From the cell containing the given text, extract its center point as [X, Y] coordinate. 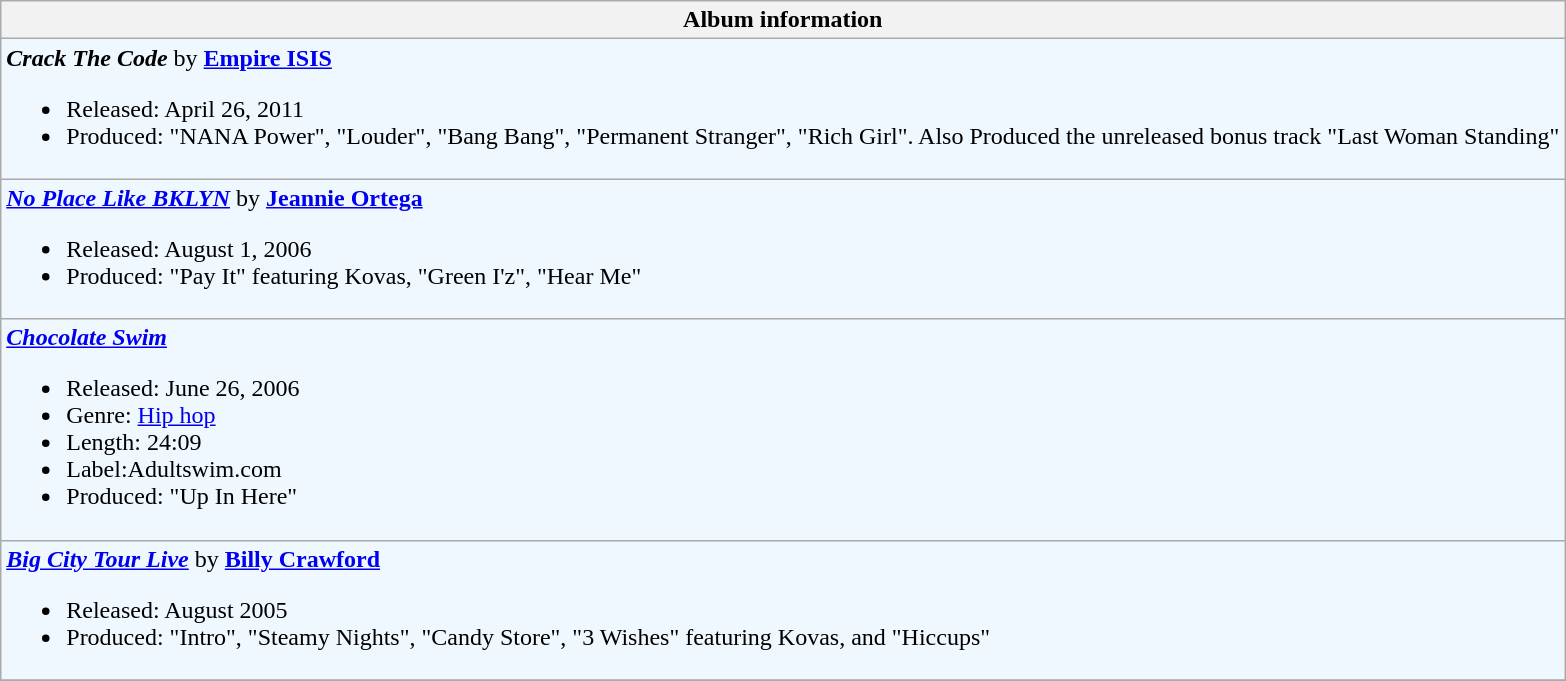
Album information [783, 20]
No Place Like BKLYN by Jeannie OrtegaReleased: August 1, 2006Produced: "Pay It" featuring Kovas, "Green I'z", "Hear Me" [783, 249]
Big City Tour Live by Billy CrawfordReleased: August 2005Produced: "Intro", "Steamy Nights", "Candy Store", "3 Wishes" featuring Kovas, and "Hiccups" [783, 610]
Chocolate SwimReleased: June 26, 2006Genre: Hip hopLength: 24:09Label:Adultswim.comProduced: "Up In Here" [783, 430]
